Capture the cell that displays the provided text and extract its [X, Y] central coordinate. 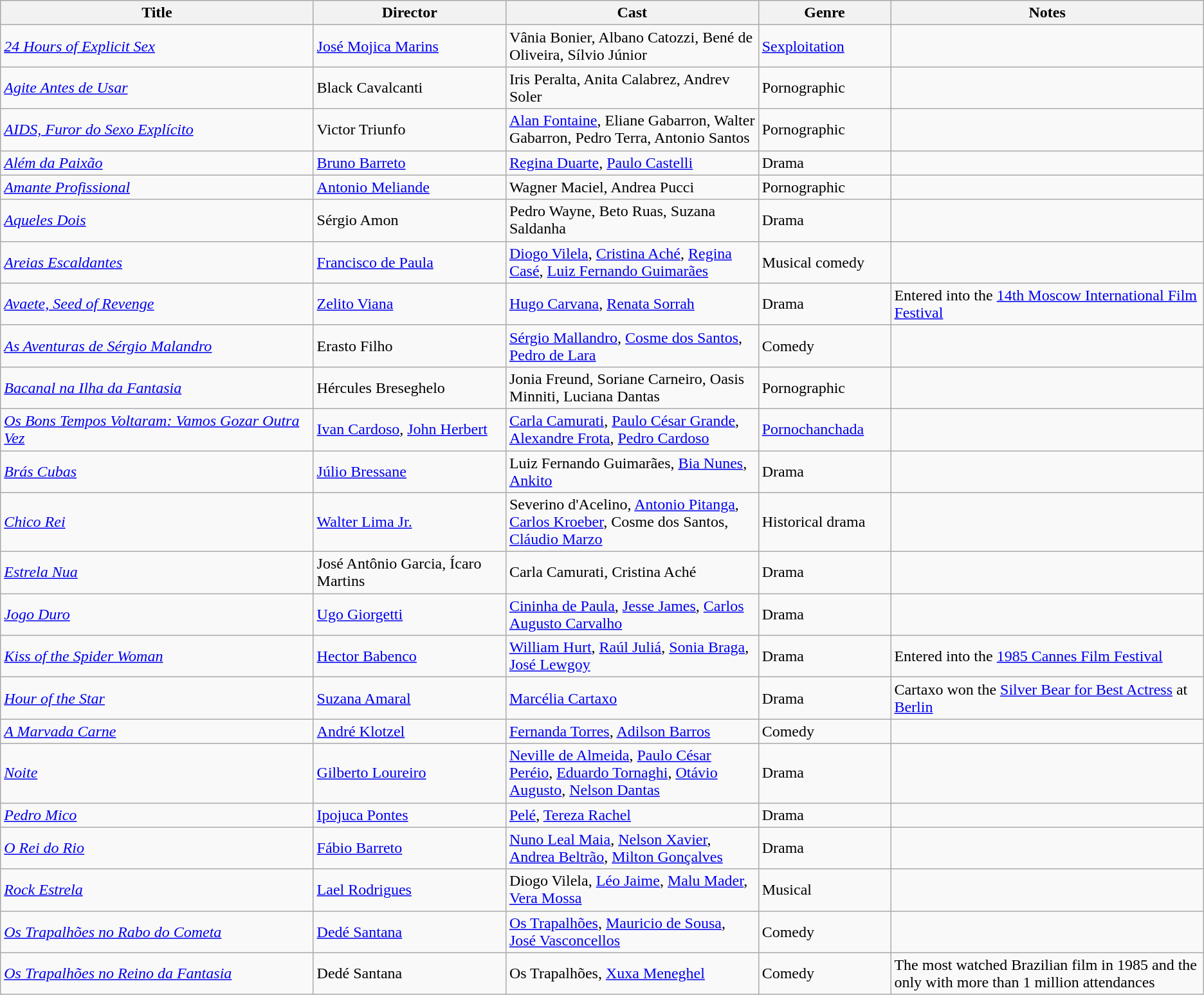
Fábio Barreto [409, 848]
Historical drama [825, 522]
Brás Cubas [157, 471]
Hugo Carvana, Renata Sorrah [632, 304]
Wagner Maciel, Andrea Pucci [632, 187]
Zelito Viana [409, 304]
Title [157, 13]
Sexploitation [825, 46]
Genre [825, 13]
Estrela Nua [157, 572]
Aqueles Dois [157, 220]
Ipojuca Pontes [409, 815]
Rock Estrela [157, 890]
Os Trapalhões no Reino da Fantasia [157, 974]
Director [409, 13]
Musical comedy [825, 262]
Noite [157, 773]
Francisco de Paula [409, 262]
Marcélia Cartaxo [632, 698]
Diogo Vilela, Léo Jaime, Malu Mader, Vera Mossa [632, 890]
Os Trapalhões no Rabo do Cometa [157, 931]
O Rei do Rio [157, 848]
Além da Paixão [157, 163]
Cininha de Paula, Jesse James, Carlos Augusto Carvalho [632, 615]
William Hurt, Raúl Juliá, Sonia Braga, José Lewgoy [632, 656]
André Klotzel [409, 731]
Gilberto Loureiro [409, 773]
Notes [1047, 13]
Bacanal na Ilha da Fantasia [157, 387]
As Aventuras de Sérgio Malandro [157, 346]
Ugo Giorgetti [409, 615]
Fernanda Torres, Adilson Barros [632, 731]
Hector Babenco [409, 656]
Jogo Duro [157, 615]
Areias Escaldantes [157, 262]
Jonia Freund, Soriane Carneiro, Oasis Minniti, Luciana Dantas [632, 387]
Alan Fontaine, Eliane Gabarron, Walter Gabarron, Pedro Terra, Antonio Santos [632, 130]
Carla Camurati, Paulo César Grande, Alexandre Frota, Pedro Cardoso [632, 430]
The most watched Brazilian film in 1985 and the only with more than 1 million attendances [1047, 974]
Sérgio Mallandro, Cosme dos Santos, Pedro de Lara [632, 346]
Musical [825, 890]
Erasto Filho [409, 346]
Nuno Leal Maia, Nelson Xavier, Andrea Beltrão, Milton Gonçalves [632, 848]
Os Trapalhões, Mauricio de Sousa, José Vasconcellos [632, 931]
Luiz Fernando Guimarães, Bia Nunes, Ankito [632, 471]
Cartaxo won the Silver Bear for Best Actress at Berlin [1047, 698]
AIDS, Furor do Sexo Explícito [157, 130]
Entered into the 14th Moscow International Film Festival [1047, 304]
Os Trapalhões, Xuxa Meneghel [632, 974]
Lael Rodrigues [409, 890]
Severino d'Acelino, Antonio Pitanga, Carlos Kroeber, Cosme dos Santos, Cláudio Marzo [632, 522]
Chico Rei [157, 522]
Neville de Almeida, Paulo César Peréio, Eduardo Tornaghi, Otávio Augusto, Nelson Dantas [632, 773]
Hour of the Star [157, 698]
Pedro Mico [157, 815]
Ivan Cardoso, John Herbert [409, 430]
Júlio Bressane [409, 471]
Os Bons Tempos Voltaram: Vamos Gozar Outra Vez [157, 430]
José Antônio Garcia, Ícaro Martins [409, 572]
Entered into the 1985 Cannes Film Festival [1047, 656]
Antonio Meliande [409, 187]
Sérgio Amon [409, 220]
Regina Duarte, Paulo Castelli [632, 163]
Avaete, Seed of Revenge [157, 304]
Diogo Vilela, Cristina Aché, Regina Casé, Luiz Fernando Guimarães [632, 262]
Black Cavalcanti [409, 87]
Pelé, Tereza Rachel [632, 815]
24 Hours of Explicit Sex [157, 46]
Bruno Barreto [409, 163]
Iris Peralta, Anita Calabrez, Andrev Soler [632, 87]
Walter Lima Jr. [409, 522]
Pedro Wayne, Beto Ruas, Suzana Saldanha [632, 220]
Kiss of the Spider Woman [157, 656]
Suzana Amaral [409, 698]
Amante Profissional [157, 187]
Pornochanchada [825, 430]
José Mojica Marins [409, 46]
Carla Camurati, Cristina Aché [632, 572]
A Marvada Carne [157, 731]
Victor Triunfo [409, 130]
Hércules Breseghelo [409, 387]
Agite Antes de Usar [157, 87]
Cast [632, 13]
Vânia Bonier, Albano Catozzi, Bené de Oliveira, Sílvio Júnior [632, 46]
